Output the [x, y] coordinate of the center of the cell containing the given text.  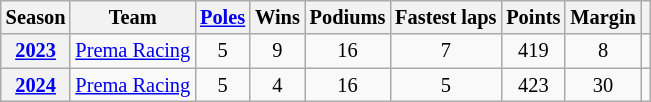
423 [533, 85]
Fastest laps [446, 17]
419 [533, 51]
2024 [36, 85]
4 [278, 85]
9 [278, 51]
Poles [222, 17]
Team [132, 17]
7 [446, 51]
2023 [36, 51]
Points [533, 17]
30 [602, 85]
Wins [278, 17]
8 [602, 51]
Margin [602, 17]
Podiums [348, 17]
Season [36, 17]
